Determine the (X, Y) coordinate at the center of the cell enclosing the given text.  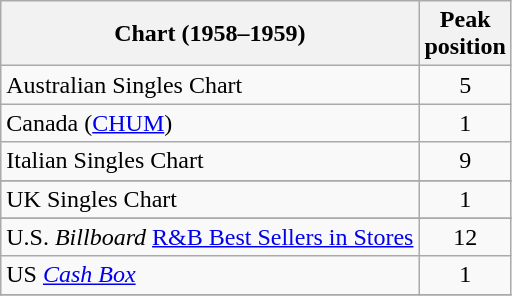
Peakposition (465, 34)
12 (465, 237)
Australian Singles Chart (210, 85)
5 (465, 85)
US Cash Box (210, 275)
U.S. Billboard R&B Best Sellers in Stores (210, 237)
UK Singles Chart (210, 199)
Chart (1958–1959) (210, 34)
Italian Singles Chart (210, 161)
9 (465, 161)
Canada (CHUM) (210, 123)
